Pinpoint the cell where the given text exists, returning its (x, y) midpoint coordinate. 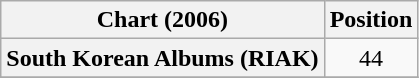
Position (371, 20)
South Korean Albums (RIAK) (162, 58)
44 (371, 58)
Chart (2006) (162, 20)
